Find where the given text appears and provide that cell's center as (x, y) coordinate. 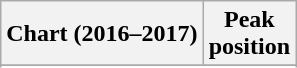
Peak position (249, 34)
Chart (2016–2017) (102, 34)
